Search for the cell housing the specified text and yield its (X, Y) center coordinate. 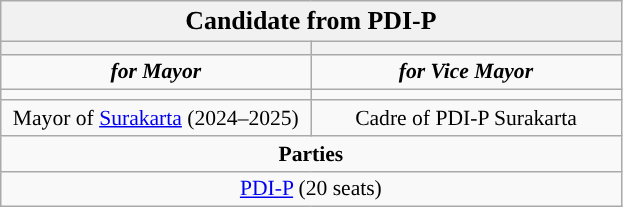
Mayor of Surakarta (2024–2025) (156, 118)
Cadre of PDI-P Surakarta (466, 118)
for Mayor (156, 72)
PDI-P (20 seats) (311, 189)
for Vice Mayor (466, 72)
Parties (311, 154)
Candidate from PDI-P (311, 21)
